Scan for the cell matching the given text and deliver its (x, y) coordinate at center. 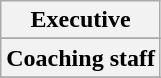
Coaching staff (81, 58)
Executive (81, 20)
